Scan for the cell matching the given text and deliver its [X, Y] coordinate at center. 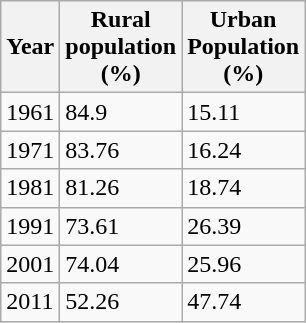
1961 [30, 112]
84.9 [121, 112]
UrbanPopulation(%) [244, 47]
52.26 [121, 302]
1971 [30, 150]
15.11 [244, 112]
47.74 [244, 302]
81.26 [121, 188]
83.76 [121, 150]
74.04 [121, 264]
2011 [30, 302]
Year [30, 47]
16.24 [244, 150]
2001 [30, 264]
18.74 [244, 188]
Ruralpopulation(%) [121, 47]
73.61 [121, 226]
25.96 [244, 264]
1981 [30, 188]
26.39 [244, 226]
1991 [30, 226]
